Find where the given text appears and provide that cell's center as (x, y) coordinate. 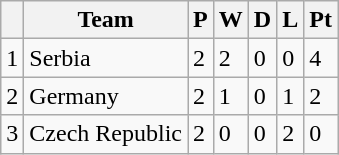
Czech Republic (106, 134)
W (230, 20)
Team (106, 20)
L (290, 20)
3 (12, 134)
Pt (321, 20)
Serbia (106, 58)
Germany (106, 96)
P (201, 20)
D (262, 20)
4 (321, 58)
